Search for the cell housing the specified text and yield its (X, Y) center coordinate. 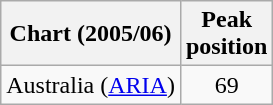
69 (226, 85)
Australia (ARIA) (91, 85)
Peakposition (226, 34)
Chart (2005/06) (91, 34)
